Identify which cell holds the provided text, then report its [X, Y] central coordinate. 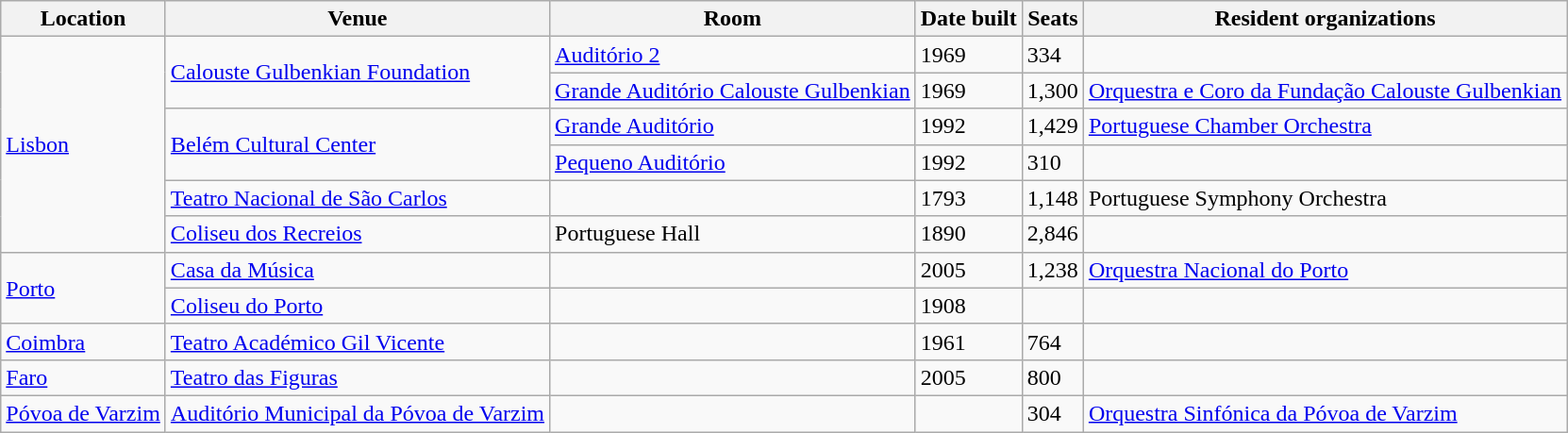
1,148 [1053, 198]
Seats [1053, 19]
764 [1053, 341]
Coliseu do Porto [357, 306]
1,429 [1053, 126]
Room [733, 19]
Auditório Municipal da Póvoa de Varzim [357, 413]
Resident organizations [1325, 19]
Location [83, 19]
Portuguese Hall [733, 234]
Belém Cultural Center [357, 144]
Pequeno Auditório [733, 162]
Orquestra Nacional do Porto [1325, 270]
Casa da Música [357, 270]
Lisbon [83, 144]
Teatro Académico Gil Vicente [357, 341]
2,846 [1053, 234]
Teatro das Figuras [357, 377]
800 [1053, 377]
1,300 [1053, 91]
1890 [968, 234]
334 [1053, 55]
Porto [83, 288]
304 [1053, 413]
Portuguese Symphony Orchestra [1325, 198]
310 [1053, 162]
Teatro Nacional de São Carlos [357, 198]
Orquestra e Coro da Fundação Calouste Gulbenkian [1325, 91]
Coimbra [83, 341]
1908 [968, 306]
1961 [968, 341]
Grande Auditório [733, 126]
Calouste Gulbenkian Foundation [357, 73]
Orquestra Sinfónica da Póvoa de Varzim [1325, 413]
Auditório 2 [733, 55]
Date built [968, 19]
Póvoa de Varzim [83, 413]
Venue [357, 19]
Faro [83, 377]
1793 [968, 198]
1,238 [1053, 270]
Grande Auditório Calouste Gulbenkian [733, 91]
Portuguese Chamber Orchestra [1325, 126]
Coliseu dos Recreios [357, 234]
